Provide the [x, y] coordinate of the cell's center where the given text is located.  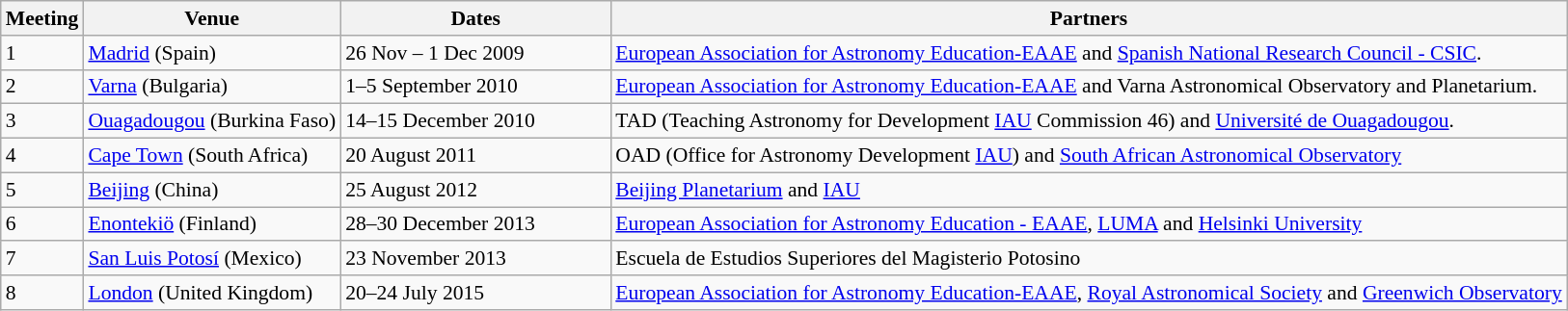
TAD (Teaching Astronomy for Development IAU Commission 46) and Université de Ouagadougou. [1089, 121]
Meeting [42, 18]
Madrid (Spain) [212, 53]
European Association for Astronomy Education-EAAE and Spanish National Research Council - CSIC. [1089, 53]
Venue [212, 18]
2 [42, 87]
Escuela de Estudios Superiores del Magisterio Potosino [1089, 259]
20 August 2011 [475, 156]
14–15 December 2010 [475, 121]
Varna (Bulgaria) [212, 87]
Enontekiö (Finland) [212, 224]
Cape Town (South Africa) [212, 156]
6 [42, 224]
Dates [475, 18]
Ouagadougou (Burkina Faso) [212, 121]
5 [42, 190]
1–5 September 2010 [475, 87]
8 [42, 293]
Partners [1089, 18]
Beijing (China) [212, 190]
23 November 2013 [475, 259]
26 Nov – 1 Dec 2009 [475, 53]
25 August 2012 [475, 190]
1 [42, 53]
3 [42, 121]
European Association for Astronomy Education - EAAE, LUMA and Helsinki University [1089, 224]
San Luis Potosí (Mexico) [212, 259]
European Association for Astronomy Education-EAAE, Royal Astronomical Society and Greenwich Observatory [1089, 293]
Beijing Planetarium and IAU [1089, 190]
OAD (Office for Astronomy Development IAU) and South African Astronomical Observatory [1089, 156]
20–24 July 2015 [475, 293]
7 [42, 259]
European Association for Astronomy Education-EAAE and Varna Astronomical Observatory and Planetarium. [1089, 87]
London (United Kingdom) [212, 293]
4 [42, 156]
28–30 December 2013 [475, 224]
